Pinpoint the cell where the given text exists, returning its (x, y) midpoint coordinate. 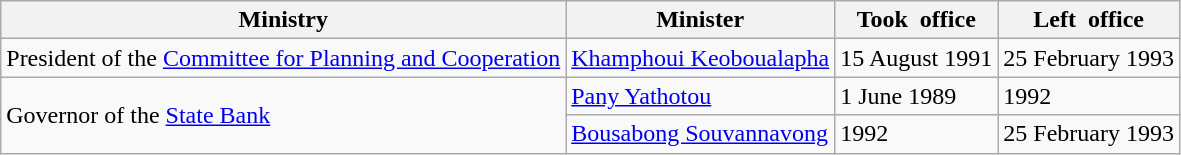
Ministry (284, 20)
Took office (916, 20)
Left office (1089, 20)
Khamphoui Keoboualapha (700, 58)
1 June 1989 (916, 96)
15 August 1991 (916, 58)
Bousabong Souvannavong (700, 134)
Pany Yathotou (700, 96)
Minister (700, 20)
Governor of the State Bank (284, 115)
President of the Committee for Planning and Cooperation (284, 58)
